Scan for the cell matching the given text and deliver its (X, Y) coordinate at center. 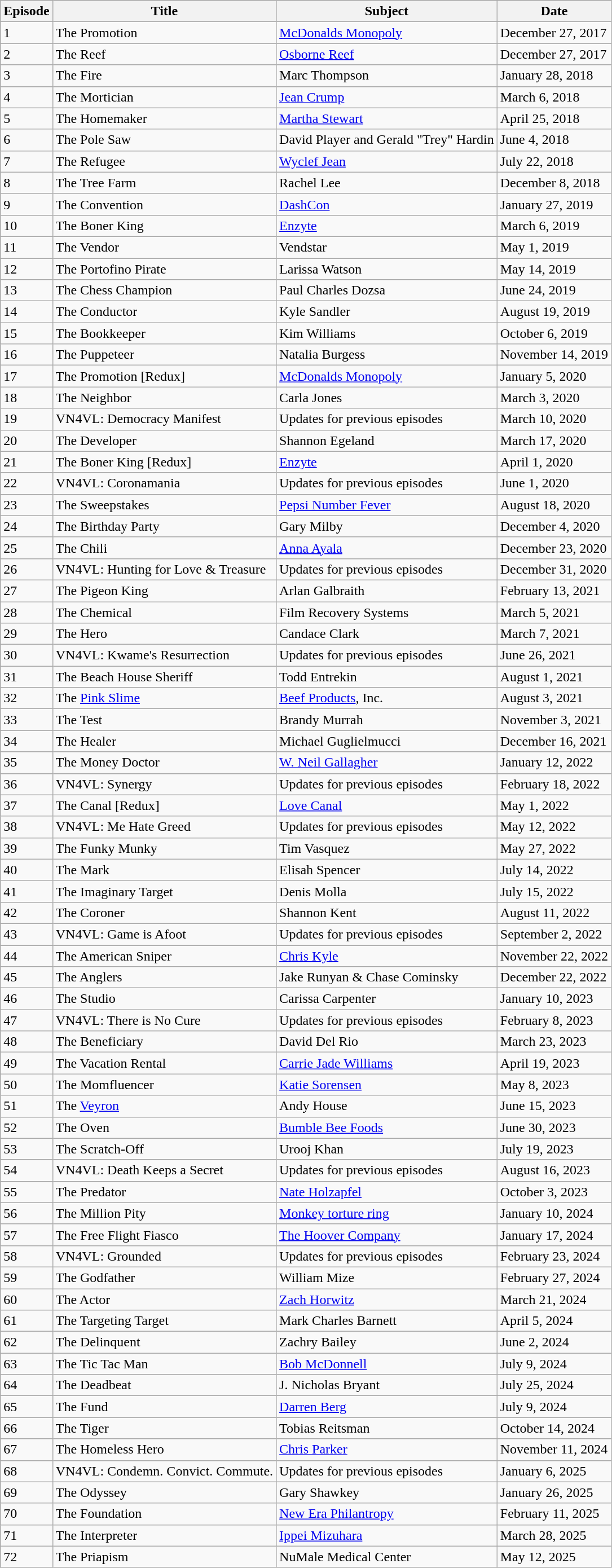
64 (27, 1385)
August 18, 2020 (554, 505)
Pepsi Number Fever (387, 505)
65 (27, 1407)
Title (164, 11)
The Neighbor (164, 398)
December 8, 2018 (554, 183)
January 12, 2022 (554, 763)
The Bookkeeper (164, 333)
44 (27, 956)
October 6, 2019 (554, 333)
Anna Ayala (387, 548)
Bob McDonnell (387, 1364)
Zachry Bailey (387, 1342)
9 (27, 204)
49 (27, 1063)
52 (27, 1127)
70 (27, 1514)
March 5, 2021 (554, 612)
Vendstar (387, 247)
January 10, 2024 (554, 1213)
VN4VL: Democracy Manifest (164, 419)
46 (27, 999)
June 24, 2019 (554, 290)
The Vendor (164, 247)
Rachel Lee (387, 183)
The Homemaker (164, 118)
41 (27, 891)
VN4VL: Death Keeps a Secret (164, 1170)
February 27, 2024 (554, 1278)
May 27, 2022 (554, 848)
Film Recovery Systems (387, 612)
March 6, 2019 (554, 226)
Candace Clark (387, 634)
Tim Vasquez (387, 848)
20 (27, 441)
May 14, 2019 (554, 269)
60 (27, 1299)
The Test (164, 720)
The Hero (164, 634)
December 23, 2020 (554, 548)
The Mark (164, 870)
New Era Philantropy (387, 1514)
The Odyssey (164, 1492)
VN4VL: Game is Afoot (164, 934)
July 15, 2022 (554, 891)
April 19, 2023 (554, 1063)
Mark Charles Barnett (387, 1321)
33 (27, 720)
VN4VL: Me Hate Greed (164, 827)
34 (27, 741)
Carla Jones (387, 398)
June 1, 2020 (554, 483)
August 3, 2021 (554, 698)
Jake Runyan & Chase Cominsky (387, 977)
William Mize (387, 1278)
The Deadbeat (164, 1385)
The Developer (164, 441)
53 (27, 1149)
35 (27, 763)
The Portofino Pirate (164, 269)
Monkey torture ring (387, 1213)
31 (27, 677)
January 17, 2024 (554, 1235)
16 (27, 355)
NuMale Medical Center (387, 1557)
May 1, 2019 (554, 247)
The Beach House Sheriff (164, 677)
November 11, 2024 (554, 1450)
The Momfluencer (164, 1085)
May 12, 2025 (554, 1557)
Nate Holzapfel (387, 1192)
August 19, 2019 (554, 312)
The Vacation Rental (164, 1063)
48 (27, 1042)
22 (27, 483)
The American Sniper (164, 956)
50 (27, 1085)
November 22, 2022 (554, 956)
July 22, 2018 (554, 161)
58 (27, 1256)
Gary Shawkey (387, 1492)
January 5, 2020 (554, 376)
The Boner King (164, 226)
December 31, 2020 (554, 569)
51 (27, 1106)
August 16, 2023 (554, 1170)
14 (27, 312)
December 4, 2020 (554, 526)
62 (27, 1342)
June 30, 2023 (554, 1127)
February 8, 2023 (554, 1020)
The Fire (164, 76)
The Pole Saw (164, 140)
The Refugee (164, 161)
66 (27, 1428)
The Pink Slime (164, 698)
DashCon (387, 204)
March 17, 2020 (554, 441)
Brandy Murrah (387, 720)
June 4, 2018 (554, 140)
June 15, 2023 (554, 1106)
The Funky Munky (164, 848)
29 (27, 634)
The Promotion (164, 33)
Todd Entrekin (387, 677)
The Healer (164, 741)
Tobias Reitsman (387, 1428)
January 6, 2025 (554, 1471)
Love Canal (387, 805)
The Free Flight Fiasco (164, 1235)
The Pigeon King (164, 591)
The Chili (164, 548)
Subject (387, 11)
13 (27, 290)
December 22, 2022 (554, 977)
The Boner King [Redux] (164, 462)
Beef Products, Inc. (387, 698)
July 14, 2022 (554, 870)
The Promotion [Redux] (164, 376)
March 6, 2018 (554, 97)
The Coroner (164, 913)
8 (27, 183)
The Reef (164, 54)
Michael Guglielmucci (387, 741)
6 (27, 140)
Episode (27, 11)
The Godfather (164, 1278)
July 19, 2023 (554, 1149)
Martha Stewart (387, 118)
32 (27, 698)
The Targeting Target (164, 1321)
47 (27, 1020)
Wyclef Jean (387, 161)
The Money Doctor (164, 763)
54 (27, 1170)
VN4VL: There is No Cure (164, 1020)
The Convention (164, 204)
May 12, 2022 (554, 827)
55 (27, 1192)
27 (27, 591)
25 (27, 548)
VN4VL: Synergy (164, 784)
May 8, 2023 (554, 1085)
May 1, 2022 (554, 805)
63 (27, 1364)
61 (27, 1321)
59 (27, 1278)
Arlan Galbraith (387, 591)
January 10, 2023 (554, 999)
November 14, 2019 (554, 355)
March 10, 2020 (554, 419)
The Hoover Company (387, 1235)
12 (27, 269)
The Studio (164, 999)
The Anglers (164, 977)
5 (27, 118)
June 26, 2021 (554, 655)
Elisah Spencer (387, 870)
J. Nicholas Bryant (387, 1385)
2 (27, 54)
57 (27, 1235)
Urooj Khan (387, 1149)
The Predator (164, 1192)
The Sweepstakes (164, 505)
Andy House (387, 1106)
Date (554, 11)
21 (27, 462)
October 3, 2023 (554, 1192)
July 25, 2024 (554, 1385)
Denis Molla (387, 891)
Carrie Jade Williams (387, 1063)
February 23, 2024 (554, 1256)
3 (27, 76)
17 (27, 376)
23 (27, 505)
The Fund (164, 1407)
Natalia Burgess (387, 355)
Katie Sorensen (387, 1085)
The Puppeteer (164, 355)
January 28, 2018 (554, 76)
Chris Kyle (387, 956)
The Tiger (164, 1428)
VN4VL: Hunting for Love & Treasure (164, 569)
The Actor (164, 1299)
Bumble Bee Foods (387, 1127)
January 26, 2025 (554, 1492)
39 (27, 848)
Paul Charles Dozsa (387, 290)
March 21, 2024 (554, 1299)
68 (27, 1471)
March 28, 2025 (554, 1535)
W. Neil Gallagher (387, 763)
Gary Milby (387, 526)
The Tic Tac Man (164, 1364)
69 (27, 1492)
VN4VL: Coronamania (164, 483)
Marc Thompson (387, 76)
David Del Rio (387, 1042)
The Foundation (164, 1514)
Larissa Watson (387, 269)
67 (27, 1450)
April 25, 2018 (554, 118)
71 (27, 1535)
February 18, 2022 (554, 784)
Zach Horwitz (387, 1299)
The Delinquent (164, 1342)
15 (27, 333)
January 27, 2019 (554, 204)
The Chess Champion (164, 290)
Kyle Sandler (387, 312)
Jean Crump (387, 97)
43 (27, 934)
The Conductor (164, 312)
The Veyron (164, 1106)
45 (27, 977)
March 3, 2020 (554, 398)
The Beneficiary (164, 1042)
72 (27, 1557)
The Homeless Hero (164, 1450)
August 11, 2022 (554, 913)
11 (27, 247)
David Player and Gerald "Trey" Hardin (387, 140)
Ippei Mizuhara (387, 1535)
The Oven (164, 1127)
September 2, 2022 (554, 934)
The Birthday Party (164, 526)
The Tree Farm (164, 183)
10 (27, 226)
38 (27, 827)
The Mortician (164, 97)
The Canal [Redux] (164, 805)
April 5, 2024 (554, 1321)
The Scratch-Off (164, 1149)
Kim Williams (387, 333)
November 3, 2021 (554, 720)
1 (27, 33)
30 (27, 655)
February 11, 2025 (554, 1514)
4 (27, 97)
October 14, 2024 (554, 1428)
The Chemical (164, 612)
40 (27, 870)
18 (27, 398)
Shannon Egeland (387, 441)
The Imaginary Target (164, 891)
26 (27, 569)
March 7, 2021 (554, 634)
April 1, 2020 (554, 462)
Osborne Reef (387, 54)
The Priapism (164, 1557)
Darren Berg (387, 1407)
24 (27, 526)
VN4VL: Kwame's Resurrection (164, 655)
August 1, 2021 (554, 677)
VN4VL: Grounded (164, 1256)
The Interpreter (164, 1535)
December 16, 2021 (554, 741)
March 23, 2023 (554, 1042)
28 (27, 612)
February 13, 2021 (554, 591)
37 (27, 805)
VN4VL: Condemn. Convict. Commute. (164, 1471)
June 2, 2024 (554, 1342)
56 (27, 1213)
Carissa Carpenter (387, 999)
Chris Parker (387, 1450)
7 (27, 161)
36 (27, 784)
19 (27, 419)
Shannon Kent (387, 913)
42 (27, 913)
The Million Pity (164, 1213)
